Output the (X, Y) coordinate of the center of the cell containing the given text.  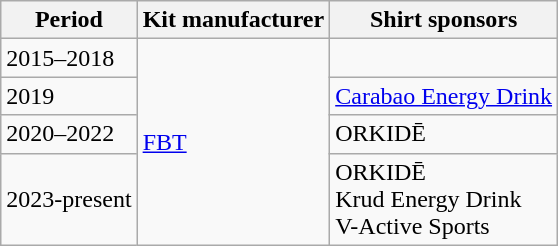
Kit manufacturer (234, 20)
2023-present (69, 199)
Shirt sponsors (444, 20)
FBT (234, 142)
2015–2018 (69, 58)
ORKIDĒ Krud Energy Drink V-Active Sports (444, 199)
ORKIDĒ (444, 134)
2020–2022 (69, 134)
Carabao Energy Drink (444, 96)
2019 (69, 96)
Period (69, 20)
